Scan for the cell matching the given text and deliver its (X, Y) coordinate at center. 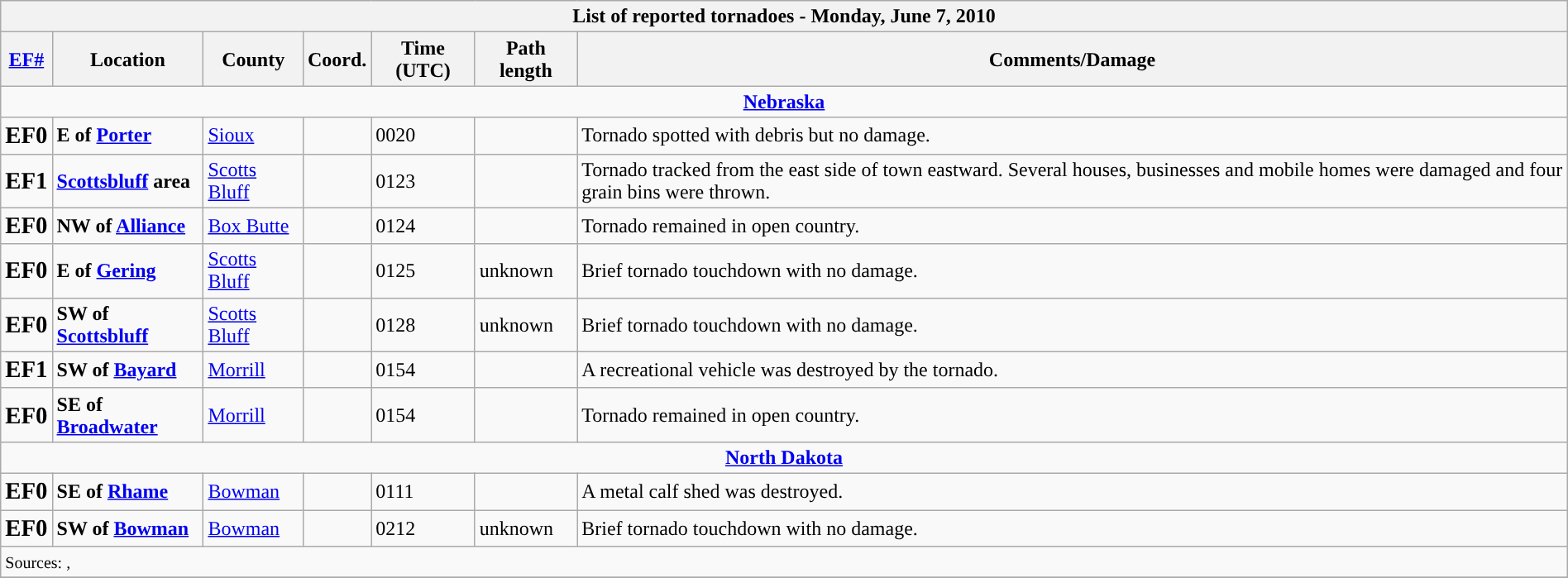
Coord. (337, 60)
0125 (423, 271)
Scottsbluff area (127, 180)
E of Gering (127, 271)
SE of Rhame (127, 491)
Location (127, 60)
0212 (423, 528)
Tornado tracked from the east side of town eastward. Several houses, businesses and mobile homes were damaged and four grain bins were thrown. (1073, 180)
Box Butte (253, 226)
0123 (423, 180)
SW of Bowman (127, 528)
Nebraska (784, 102)
Comments/Damage (1073, 60)
0124 (423, 226)
Time (UTC) (423, 60)
Tornado spotted with debris but no damage. (1073, 136)
A recreational vehicle was destroyed by the tornado. (1073, 370)
EF# (26, 60)
SE of Broadwater (127, 415)
E of Porter (127, 136)
0020 (423, 136)
SW of Bayard (127, 370)
0111 (423, 491)
North Dakota (784, 457)
SW of Scottsbluff (127, 324)
NW of Alliance (127, 226)
Sources: , (784, 562)
0128 (423, 324)
Sioux (253, 136)
County (253, 60)
Path length (526, 60)
A metal calf shed was destroyed. (1073, 491)
List of reported tornadoes - Monday, June 7, 2010 (784, 17)
